Scan for the cell matching the given text and deliver its (X, Y) coordinate at center. 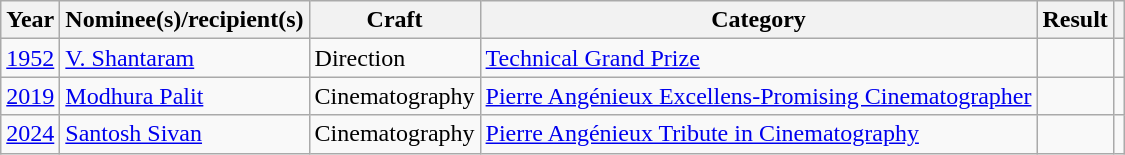
Category (758, 20)
Technical Grand Prize (758, 58)
Year (30, 20)
1952 (30, 58)
Pierre Angénieux Tribute in Cinematography (758, 134)
2024 (30, 134)
Pierre Angénieux Excellens-Promising Cinematographer (758, 96)
Santosh Sivan (184, 134)
Craft (394, 20)
Modhura Palit (184, 96)
Result (1075, 20)
Nominee(s)/recipient(s) (184, 20)
2019 (30, 96)
Direction (394, 58)
V. Shantaram (184, 58)
